Locate the cell with the specified text and output its (x, y) center coordinate. 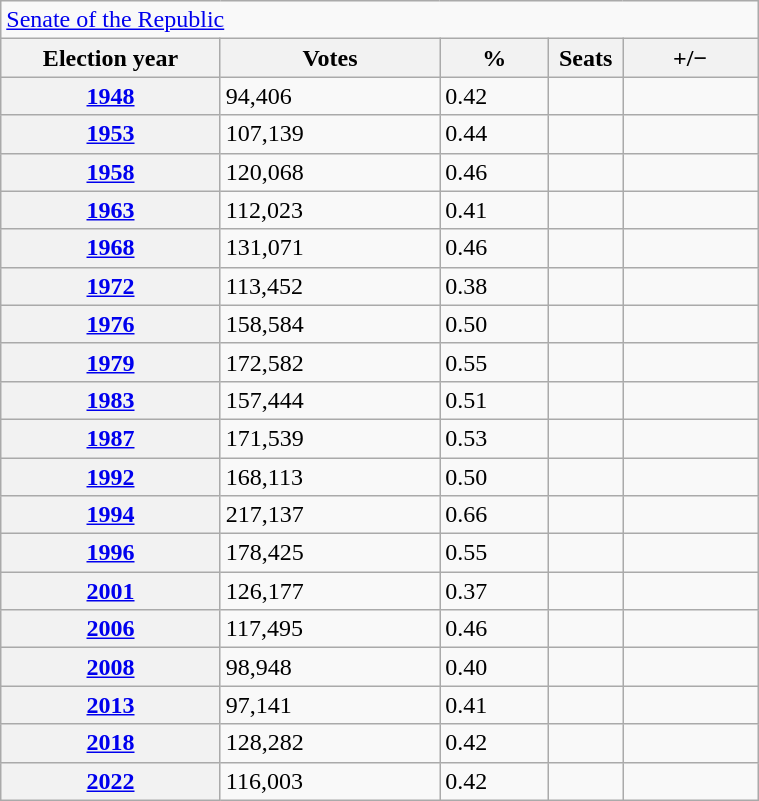
1996 (111, 553)
117,495 (330, 629)
97,141 (330, 705)
% (494, 58)
2018 (111, 743)
Election year (111, 58)
0.38 (494, 286)
1972 (111, 286)
1994 (111, 515)
Votes (330, 58)
158,584 (330, 324)
112,023 (330, 210)
94,406 (330, 96)
178,425 (330, 553)
120,068 (330, 172)
171,539 (330, 438)
1979 (111, 362)
0.44 (494, 134)
1992 (111, 477)
2022 (111, 781)
1953 (111, 134)
126,177 (330, 591)
157,444 (330, 400)
2013 (111, 705)
1968 (111, 248)
2006 (111, 629)
1976 (111, 324)
+/− (690, 58)
0.51 (494, 400)
0.40 (494, 667)
0.37 (494, 591)
168,113 (330, 477)
107,139 (330, 134)
1963 (111, 210)
Senate of the Republic (380, 20)
2001 (111, 591)
2008 (111, 667)
172,582 (330, 362)
113,452 (330, 286)
0.53 (494, 438)
1987 (111, 438)
116,003 (330, 781)
1983 (111, 400)
0.66 (494, 515)
131,071 (330, 248)
128,282 (330, 743)
217,137 (330, 515)
98,948 (330, 667)
1948 (111, 96)
1958 (111, 172)
Seats (586, 58)
